From the cell containing the given text, extract its center point as [x, y] coordinate. 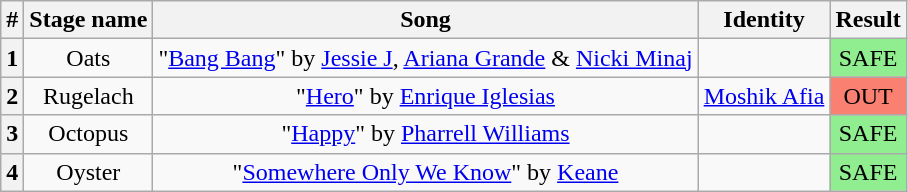
"Hero" by Enrique Iglesias [426, 96]
Octopus [88, 134]
"Happy" by Pharrell Williams [426, 134]
Oyster [88, 172]
Oats [88, 58]
Stage name [88, 20]
1 [12, 58]
"Somewhere Only We Know" by Keane [426, 172]
OUT [868, 96]
Song [426, 20]
"Bang Bang" by Jessie J, Ariana Grande & Nicki Minaj [426, 58]
Identity [764, 20]
Moshik Afia [764, 96]
Result [868, 20]
2 [12, 96]
# [12, 20]
3 [12, 134]
Rugelach [88, 96]
4 [12, 172]
